Locate the cell with the specified text and output its [X, Y] center coordinate. 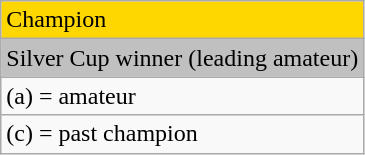
Champion [182, 20]
(c) = past champion [182, 134]
Silver Cup winner (leading amateur) [182, 58]
(a) = amateur [182, 96]
